Return the [X, Y] coordinate for the center point of the cell that contains the specified text.  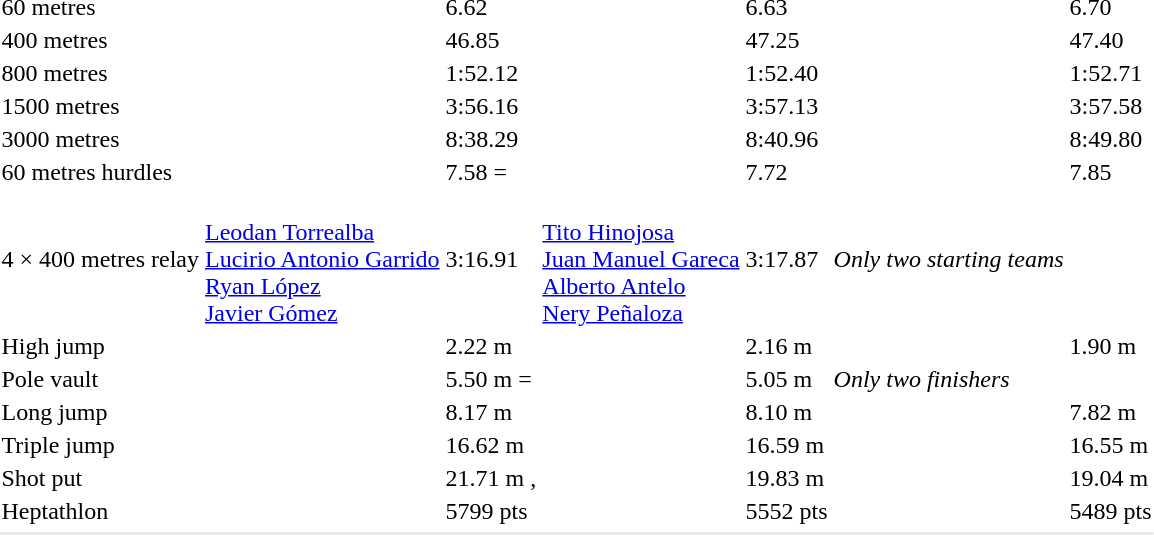
Triple jump [100, 445]
16.55 m [1110, 445]
5799 pts [491, 511]
46.85 [491, 40]
Only two finishers [992, 379]
5489 pts [1110, 511]
8.10 m [786, 412]
1.90 m [1110, 346]
7.82 m [1110, 412]
400 metres [100, 40]
3:56.16 [491, 106]
Long jump [100, 412]
Heptathlon [100, 511]
3:57.58 [1110, 106]
19.83 m [786, 478]
1:52.71 [1110, 73]
47.40 [1110, 40]
5.50 m = [491, 379]
3:16.91 [491, 259]
1500 metres [100, 106]
3:17.87 [786, 259]
47.25 [786, 40]
1:52.12 [491, 73]
Pole vault [100, 379]
8:40.96 [786, 139]
8:38.29 [491, 139]
2.22 m [491, 346]
4 × 400 metres relay [100, 259]
800 metres [100, 73]
16.62 m [491, 445]
1:52.40 [786, 73]
3000 metres [100, 139]
21.71 m , [491, 478]
High jump [100, 346]
Only two starting teams [948, 259]
3:57.13 [786, 106]
60 metres hurdles [100, 172]
5.05 m [786, 379]
2.16 m [786, 346]
7.72 [786, 172]
Tito HinojosaJuan Manuel GarecaAlberto AnteloNery Peñaloza [641, 259]
19.04 m [1110, 478]
8:49.80 [1110, 139]
7.58 = [491, 172]
7.85 [1110, 172]
8.17 m [491, 412]
5552 pts [786, 511]
Shot put [100, 478]
Leodan TorrealbaLucirio Antonio GarridoRyan LópezJavier Gómez [322, 259]
16.59 m [786, 445]
